Scan for the cell matching the given text and deliver its (X, Y) coordinate at center. 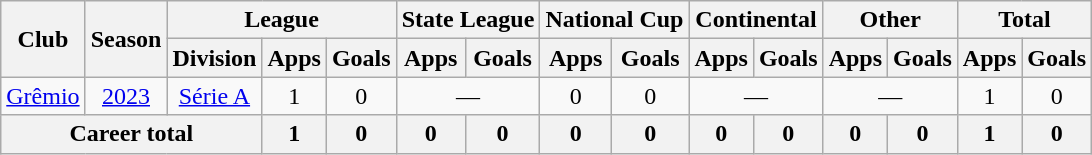
2023 (126, 96)
State League (468, 20)
Division (214, 58)
League (282, 20)
National Cup (614, 20)
Grêmio (43, 96)
Continental (756, 20)
Total (1024, 20)
Club (43, 39)
Other (890, 20)
Career total (132, 134)
Season (126, 39)
Série A (214, 96)
